Extract the [X, Y] coordinate from the center of the cell holding the provided text.  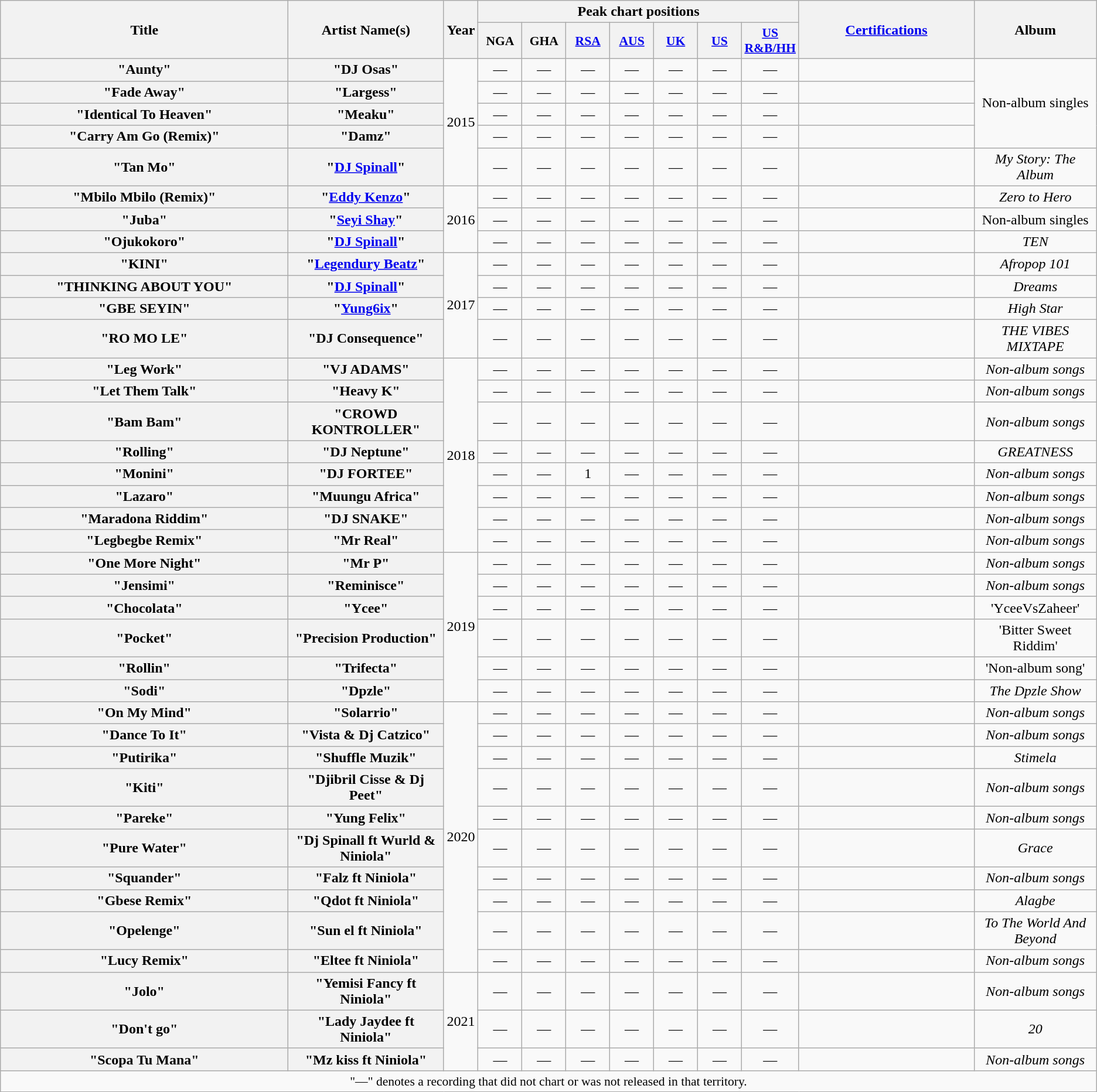
"CROWD KONTROLLER" [366, 422]
"Dj Spinall ft Wurld & Niniola" [366, 848]
'Non-album song' [1035, 668]
"Legendury Beatz" [366, 264]
The Dpzle Show [1035, 691]
"Solarrio" [366, 713]
"Largess" [366, 92]
"Falz ft Niniola" [366, 878]
"Leg Work" [144, 369]
TEN [1035, 241]
RSA [588, 41]
"Squander" [144, 878]
"Mr P" [366, 563]
"Ojukokoro" [144, 241]
"Identical To Heaven" [144, 114]
"Mbilo Mbilo (Remix)" [144, 197]
2020 [461, 837]
NGA [500, 41]
"Ycee" [366, 608]
"DJ Consequence" [366, 339]
"GBE SEYIN" [144, 309]
"Vista & Dj Catzico" [366, 735]
"Carry Am Go (Remix)" [144, 136]
"Shuffle Muzik" [366, 757]
Dreams [1035, 286]
"One More Night" [144, 563]
"Chocolata" [144, 608]
Certifications [886, 29]
2021 [461, 1021]
Artist Name(s) [366, 29]
Zero to Hero [1035, 197]
"Yung6ix" [366, 309]
2019 [461, 627]
"Don't go" [144, 1029]
THE VIBES MIXTAPE [1035, 339]
2017 [461, 305]
"Rolling" [144, 452]
20 [1035, 1029]
My Story: The Album [1035, 166]
"Damz" [366, 136]
1 [588, 474]
"Meaku" [366, 114]
"Mz kiss ft Niniola" [366, 1059]
Afropop 101 [1035, 264]
Album [1035, 29]
'Bitter Sweet Riddim' [1035, 637]
"Pure Water" [144, 848]
'YceeVsZaheer' [1035, 608]
GHA [544, 41]
"Legbegbe Remix" [144, 541]
"—" denotes a recording that did not chart or was not released in that territory. [548, 1081]
Grace [1035, 848]
Title [144, 29]
"Yung Felix" [366, 818]
"Lucy Remix" [144, 961]
"VJ ADAMS" [366, 369]
"Precision Production" [366, 637]
"DJ FORTEE" [366, 474]
"DJ Osas" [366, 70]
"RO MO LE" [144, 339]
"Jensimi" [144, 585]
2016 [461, 219]
2015 [461, 122]
"Maradona Riddim" [144, 518]
"Seyi Shay" [366, 219]
"Qdot ft Niniola" [366, 900]
"Pocket" [144, 637]
Stimela [1035, 757]
"Lady Jaydee ft Niniola" [366, 1029]
"Rollin" [144, 668]
"Let Them Talk" [144, 391]
"DJ Neptune" [366, 452]
"On My Mind" [144, 713]
"Jolo" [144, 991]
"DJ SNAKE" [366, 518]
"Aunty" [144, 70]
GREATNESS [1035, 452]
High Star [1035, 309]
"Eltee ft Niniola" [366, 961]
"Eddy Kenzo" [366, 197]
"Lazaro" [144, 496]
"Trifecta" [366, 668]
"Reminisce" [366, 585]
"Heavy K" [366, 391]
"Opelenge" [144, 930]
"Kiti" [144, 787]
"Muungu Africa" [366, 496]
"Gbese Remix" [144, 900]
2018 [461, 455]
"Yemisi Fancy ft Niniola" [366, 991]
"Fade Away" [144, 92]
"Mr Real" [366, 541]
"Dance To It" [144, 735]
"Dpzle" [366, 691]
US [720, 41]
"Pareke" [144, 818]
"Bam Bam" [144, 422]
Alagbe [1035, 900]
"Sun el ft Niniola" [366, 930]
Year [461, 29]
"Djibril Cisse & Dj Peet" [366, 787]
To The World And Beyond [1035, 930]
"KINI" [144, 264]
"Juba" [144, 219]
"Scopa Tu Mana" [144, 1059]
Peak chart positions [639, 12]
"Tan Mo" [144, 166]
"Putirika" [144, 757]
UK [676, 41]
USR&B/HH [770, 41]
"THINKING ABOUT YOU" [144, 286]
"Sodi" [144, 691]
AUS [632, 41]
"Monini" [144, 474]
